Locate the cell with the specified text and output its (X, Y) center coordinate. 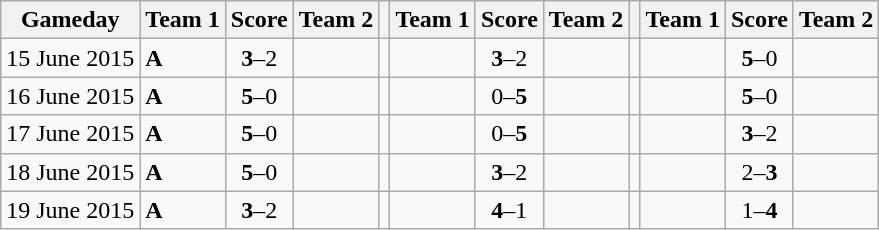
Gameday (70, 20)
15 June 2015 (70, 58)
16 June 2015 (70, 96)
1–4 (759, 210)
2–3 (759, 172)
19 June 2015 (70, 210)
18 June 2015 (70, 172)
17 June 2015 (70, 134)
4–1 (509, 210)
